Provide the [X, Y] coordinate of the cell's center where the given text is located.  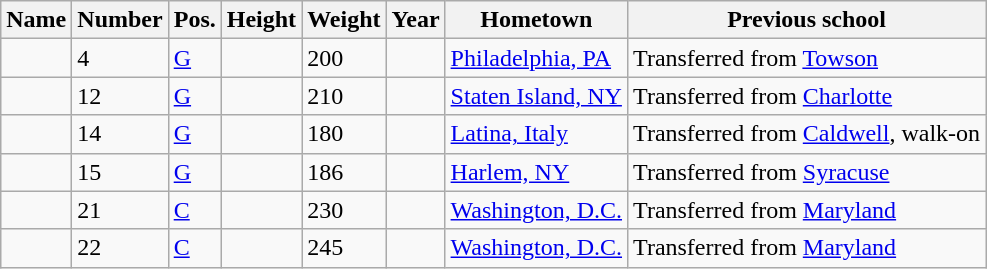
Transferred from Syracuse [807, 172]
Transferred from Towson [807, 58]
180 [344, 134]
Number [120, 20]
12 [120, 96]
200 [344, 58]
Year [416, 20]
21 [120, 210]
186 [344, 172]
14 [120, 134]
Transferred from Charlotte [807, 96]
Hometown [536, 20]
Height [261, 20]
Pos. [194, 20]
Philadelphia, PA [536, 58]
210 [344, 96]
4 [120, 58]
22 [120, 248]
245 [344, 248]
230 [344, 210]
Name [36, 20]
Harlem, NY [536, 172]
Weight [344, 20]
15 [120, 172]
Latina, Italy [536, 134]
Transferred from Caldwell, walk-on [807, 134]
Previous school [807, 20]
Staten Island, NY [536, 96]
